Find where the given text appears and provide that cell's center as (x, y) coordinate. 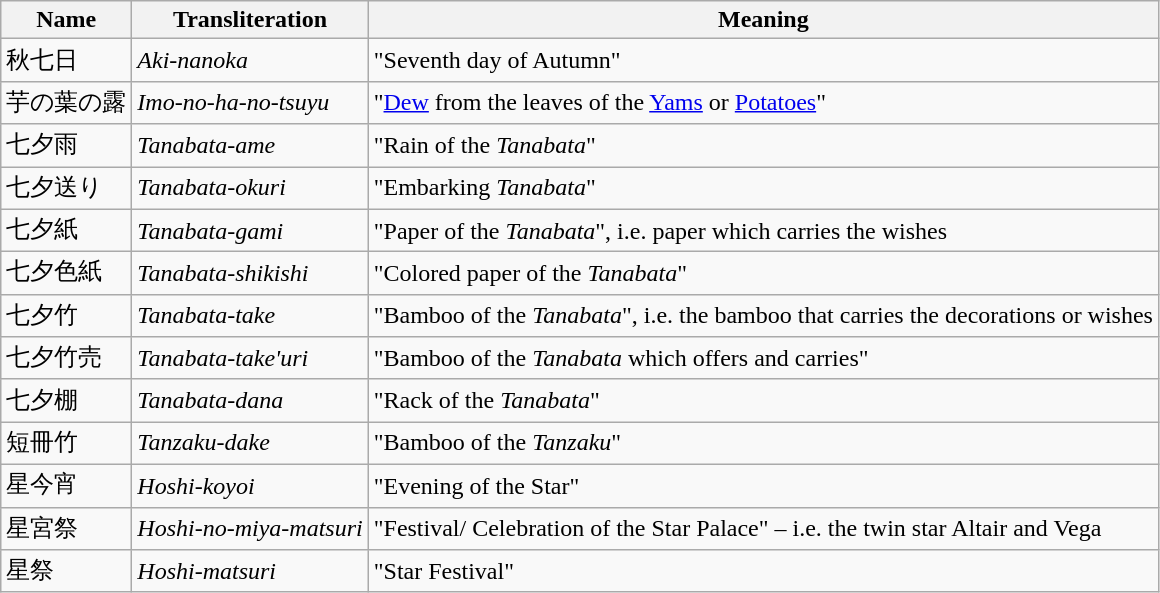
"Bamboo of the Tanabata which offers and carries" (763, 358)
七夕竹 (66, 316)
星宮祭 (66, 528)
"Embarking Tanabata" (763, 188)
Hoshi-no-miya-matsuri (250, 528)
"Evening of the Star" (763, 486)
"Star Festival" (763, 572)
Name (66, 20)
七夕雨 (66, 146)
"Paper of the Tanabata", i.e. paper which carries the wishes (763, 230)
七夕竹売 (66, 358)
"Seventh day of Autumn" (763, 60)
Tanabata-dana (250, 400)
"Dew from the leaves of the Yams or Potatoes" (763, 102)
Aki-nanoka (250, 60)
七夕棚 (66, 400)
秋七日 (66, 60)
"Rain of the Tanabata" (763, 146)
"Festival/ Celebration of the Star Palace" – i.e. the twin star Altair and Vega (763, 528)
短冊竹 (66, 444)
Tanabata-gami (250, 230)
"Bamboo of the Tanabata", i.e. the bamboo that carries the decorations or wishes (763, 316)
Tanabata-take'uri (250, 358)
Imo-no-ha-no-tsuyu (250, 102)
Tanabata-shikishi (250, 274)
芋の葉の露 (66, 102)
"Bamboo of the Tanzaku" (763, 444)
七夕色紙 (66, 274)
Transliteration (250, 20)
星祭 (66, 572)
"Colored paper of the Tanabata" (763, 274)
Tanabata-take (250, 316)
Tanabata-okuri (250, 188)
Tanzaku-dake (250, 444)
"Rack of the Tanabata" (763, 400)
Hoshi-koyoi (250, 486)
Meaning (763, 20)
星今宵 (66, 486)
Hoshi-matsuri (250, 572)
七夕紙 (66, 230)
七夕送り (66, 188)
Tanabata-ame (250, 146)
